Pinpoint the cell where the given text exists, returning its [x, y] midpoint coordinate. 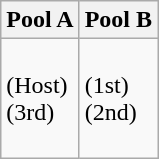
(1st) (2nd) [118, 98]
(Host) (3rd) [40, 98]
Pool B [118, 20]
Pool A [40, 20]
